From the cell containing the given text, extract its center point as (X, Y) coordinate. 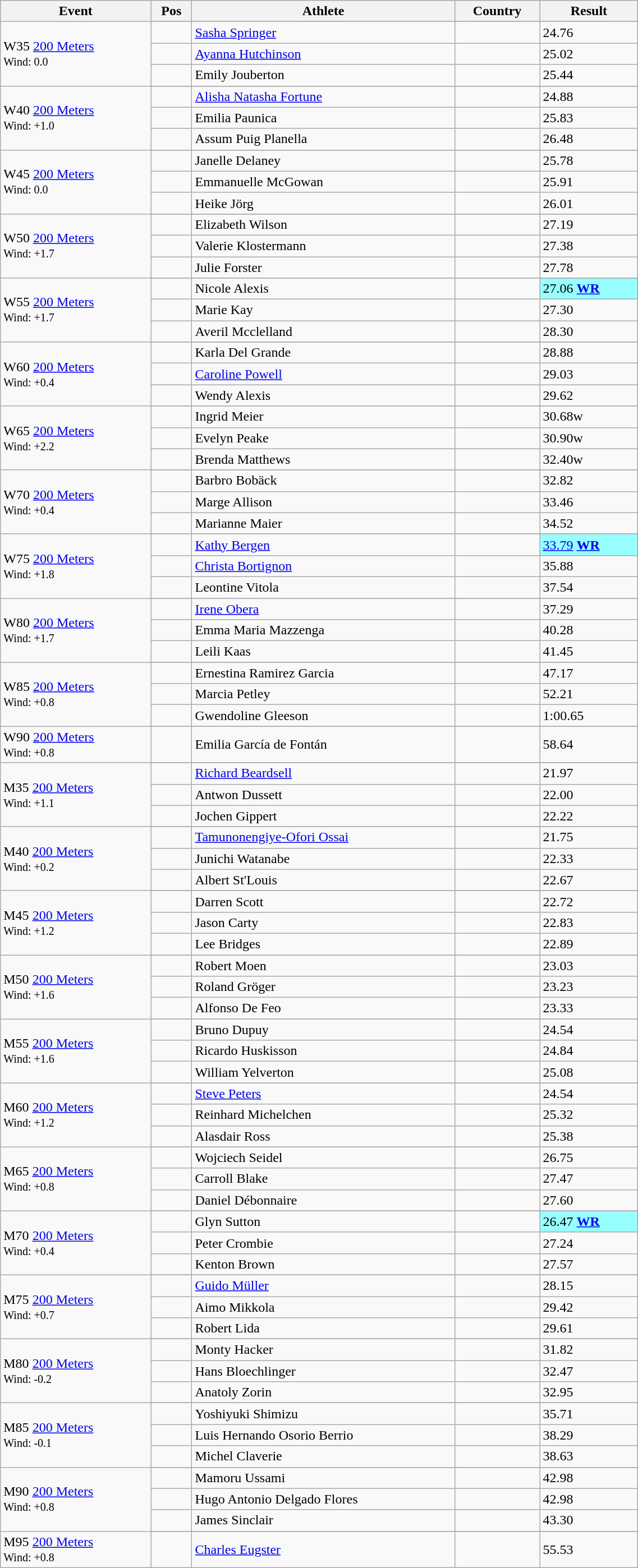
M75 200 MetersWind: +0.7 (76, 1307)
Robert Moen (323, 965)
33.79 WR (589, 545)
Roland Gröger (323, 987)
30.90w (589, 438)
Kathy Bergen (323, 545)
40.28 (589, 630)
Wojciech Seidel (323, 1157)
28.88 (589, 353)
Marcia Petley (323, 694)
25.32 (589, 1115)
Averil Mcclelland (323, 331)
28.30 (589, 331)
22.67 (589, 880)
Emilia Paunica (323, 118)
37.54 (589, 587)
24.84 (589, 1051)
33.46 (589, 502)
58.64 (589, 745)
Ingrid Meier (323, 417)
1:00.65 (589, 716)
M60 200 MetersWind: +1.2 (76, 1115)
Barbro Bobäck (323, 481)
W55 200 MetersWind: +1.7 (76, 310)
32.82 (589, 481)
Charles Eugster (323, 1549)
Reinhard Michelchen (323, 1115)
Emily Jouberton (323, 75)
27.60 (589, 1200)
25.83 (589, 118)
Jochen Gippert (323, 816)
29.42 (589, 1307)
Marge Allison (323, 502)
25.08 (589, 1072)
M70 200 MetersWind: +0.4 (76, 1243)
M50 200 MetersWind: +1.6 (76, 986)
Sasha Springer (323, 33)
Alisha Natasha Fortune (323, 96)
Daniel Débonnaire (323, 1200)
27.38 (589, 246)
Yoshiyuki Shimizu (323, 1414)
52.21 (589, 694)
30.68w (589, 417)
Lee Bridges (323, 944)
Marie Kay (323, 310)
Monty Hacker (323, 1350)
Pos (172, 11)
W70 200 MetersWind: +0.4 (76, 502)
35.71 (589, 1414)
M85 200 MetersWind: -0.1 (76, 1435)
27.78 (589, 268)
Anatoly Zorin (323, 1392)
Result (589, 11)
W35 200 MetersWind: 0.0 (76, 54)
41.45 (589, 652)
25.44 (589, 75)
32.40w (589, 459)
M40 200 MetersWind: +0.2 (76, 859)
43.30 (589, 1520)
Athlete (323, 11)
Irene Obera (323, 608)
29.61 (589, 1329)
M55 200 MetersWind: +1.6 (76, 1051)
32.47 (589, 1371)
25.38 (589, 1136)
29.03 (589, 374)
Leontine Vitola (323, 587)
27.57 (589, 1264)
W60 200 MetersWind: +0.4 (76, 374)
Valerie Klostermann (323, 246)
47.17 (589, 673)
22.33 (589, 859)
Emilia García de Fontán (323, 745)
26.75 (589, 1157)
Michel Claverie (323, 1456)
M45 200 MetersWind: +1.2 (76, 923)
Bruno Dupuy (323, 1030)
Ricardo Huskisson (323, 1051)
Guido Müller (323, 1285)
M95 200 MetersWind: +0.8 (76, 1549)
W90 200 MetersWind: +0.8 (76, 745)
Junichi Watanabe (323, 859)
23.33 (589, 1008)
22.22 (589, 816)
Janelle Delaney (323, 160)
Albert St'Louis (323, 880)
27.24 (589, 1243)
25.02 (589, 54)
22.89 (589, 944)
Tamunonengiye-Ofori Ossai (323, 837)
Glyn Sutton (323, 1221)
W75 200 MetersWind: +1.8 (76, 566)
Heike Jörg (323, 203)
21.97 (589, 773)
W85 200 MetersWind: +0.8 (76, 694)
Darren Scott (323, 901)
Julie Forster (323, 268)
22.83 (589, 923)
23.23 (589, 987)
29.62 (589, 395)
Assum Puig Planella (323, 139)
Aimo Mikkola (323, 1307)
Leili Kaas (323, 652)
Peter Crombie (323, 1243)
34.52 (589, 523)
Event (76, 11)
Evelyn Peake (323, 438)
Hans Bloechlinger (323, 1371)
26.01 (589, 203)
Marianne Maier (323, 523)
Elizabeth Wilson (323, 224)
Ayanna Hutchinson (323, 54)
Jason Carty (323, 923)
22.72 (589, 901)
55.53 (589, 1549)
Emma Maria Mazzenga (323, 630)
37.29 (589, 608)
Emmanuelle McGowan (323, 182)
24.76 (589, 33)
25.91 (589, 182)
Alfonso De Feo (323, 1008)
35.88 (589, 566)
W65 200 MetersWind: +2.2 (76, 438)
27.19 (589, 224)
21.75 (589, 837)
27.47 (589, 1179)
Ernestina Ramirez Garcia (323, 673)
25.78 (589, 160)
W45 200 MetersWind: 0.0 (76, 182)
W50 200 MetersWind: +1.7 (76, 246)
Gwendoline Gleeson (323, 716)
26.47 WR (589, 1221)
Mamoru Ussami (323, 1478)
Wendy Alexis (323, 395)
Carroll Blake (323, 1179)
32.95 (589, 1392)
27.06 WR (589, 289)
22.00 (589, 795)
Brenda Matthews (323, 459)
M90 200 MetersWind: +0.8 (76, 1499)
24.88 (589, 96)
William Yelverton (323, 1072)
27.30 (589, 310)
Luis Hernando Osorio Berrio (323, 1435)
38.63 (589, 1456)
Antwon Dussett (323, 795)
Christa Bortignon (323, 566)
Nicole Alexis (323, 289)
Steve Peters (323, 1094)
31.82 (589, 1350)
23.03 (589, 965)
28.15 (589, 1285)
M80 200 MetersWind: -0.2 (76, 1371)
26.48 (589, 139)
Country (497, 11)
W40 200 MetersWind: +1.0 (76, 118)
Richard Beardsell (323, 773)
Alasdair Ross (323, 1136)
W80 200 MetersWind: +1.7 (76, 630)
Karla Del Grande (323, 353)
M65 200 MetersWind: +0.8 (76, 1179)
Robert Lida (323, 1329)
Kenton Brown (323, 1264)
M35 200 MetersWind: +1.1 (76, 795)
James Sinclair (323, 1520)
Hugo Antonio Delgado Flores (323, 1499)
Caroline Powell (323, 374)
38.29 (589, 1435)
